Output the (X, Y) coordinate of the center of the cell containing the given text.  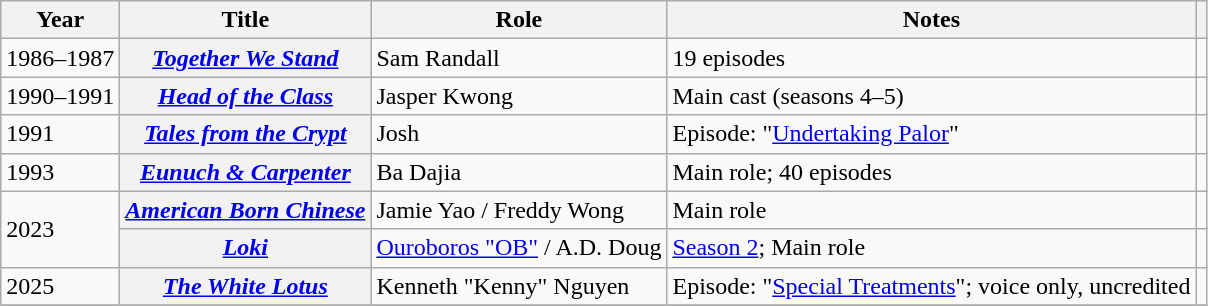
The White Lotus (246, 286)
Head of the Class (246, 96)
Main role (932, 210)
Notes (932, 20)
1993 (60, 172)
1991 (60, 134)
Eunuch & Carpenter (246, 172)
Episode: "Undertaking Palor" (932, 134)
Main cast (seasons 4–5) (932, 96)
Jamie Yao / Freddy Wong (519, 210)
Josh (519, 134)
Title (246, 20)
Tales from the Crypt (246, 134)
Main role; 40 episodes (932, 172)
2025 (60, 286)
19 episodes (932, 58)
Role (519, 20)
Year (60, 20)
Jasper Kwong (519, 96)
Loki (246, 248)
American Born Chinese (246, 210)
Ouroboros "OB" / A.D. Doug (519, 248)
Together We Stand (246, 58)
Episode: "Special Treatments"; voice only, uncredited (932, 286)
Kenneth "Kenny" Nguyen (519, 286)
Sam Randall (519, 58)
2023 (60, 229)
Ba Dajia (519, 172)
Season 2; Main role (932, 248)
1986–1987 (60, 58)
1990–1991 (60, 96)
